Return (x, y) of the center of cell containing provided text 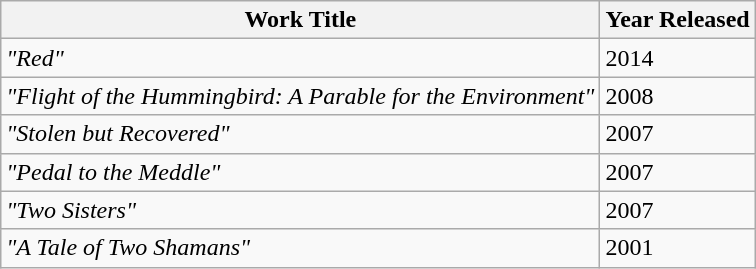
"A Tale of Two Shamans" (300, 248)
"Flight of the Hummingbird: A Parable for the Environment" (300, 96)
Year Released (678, 20)
2008 (678, 96)
2001 (678, 248)
2014 (678, 58)
"Red" (300, 58)
"Two Sisters" (300, 210)
"Stolen but Recovered" (300, 134)
"Pedal to the Meddle" (300, 172)
Work Title (300, 20)
